Output the (X, Y) coordinate of the center of the cell containing the given text.  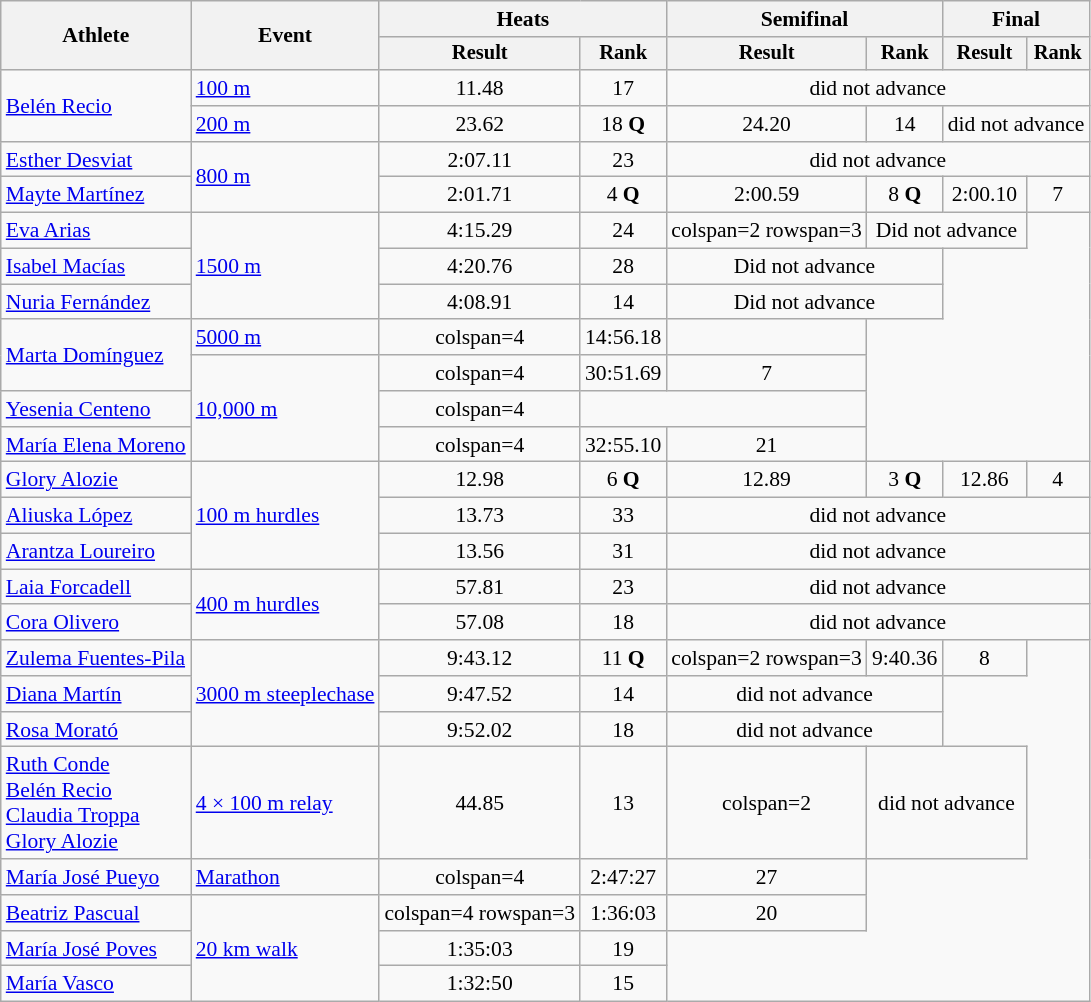
1500 m (286, 266)
11 Q (623, 658)
Final (1016, 19)
María Elena Moreno (96, 445)
13.73 (480, 516)
3 Q (905, 480)
8 (984, 658)
13.56 (480, 552)
8 Q (905, 195)
3000 m steeplechase (286, 694)
400 m hurdles (286, 604)
Marta Domínguez (96, 356)
9:52.02 (480, 730)
32:55.10 (623, 445)
María José Pueyo (96, 877)
1:32:50 (480, 984)
Athlete (96, 36)
44.85 (480, 803)
9:43.12 (480, 658)
4 × 100 m relay (286, 803)
Marathon (286, 877)
Mayte Martínez (96, 195)
Arantza Loureiro (96, 552)
4 (1058, 480)
Eva Arias (96, 231)
19 (623, 949)
20 (766, 913)
1:36:03 (623, 913)
colspan=2 (766, 803)
2:47:27 (623, 877)
24.20 (766, 124)
11.48 (480, 88)
21 (766, 445)
Beatriz Pascual (96, 913)
200 m (286, 124)
Belén Recio (96, 106)
20 km walk (286, 948)
17 (623, 88)
28 (623, 267)
33 (623, 516)
Zulema Fuentes-Pila (96, 658)
4 Q (623, 195)
Isabel Macías (96, 267)
9:40.36 (905, 658)
15 (623, 984)
Laia Forcadell (96, 587)
María Vasco (96, 984)
2:00.59 (766, 195)
1:35:03 (480, 949)
4:20.76 (480, 267)
24 (623, 231)
27 (766, 877)
57.81 (480, 587)
9:47.52 (480, 694)
Ruth CondeBelén RecioClaudia TroppaGlory Alozie (96, 803)
14:56.18 (623, 338)
10,000 m (286, 408)
2:07.11 (480, 160)
30:51.69 (623, 373)
Diana Martín (96, 694)
800 m (286, 178)
Esther Desviat (96, 160)
4:08.91 (480, 302)
Glory Alozie (96, 480)
Cora Olivero (96, 623)
Heats (522, 19)
Aliuska López (96, 516)
Semifinal (804, 19)
colspan=4 rowspan=3 (480, 913)
5000 m (286, 338)
100 m (286, 88)
12.89 (766, 480)
Yesenia Centeno (96, 409)
Rosa Morató (96, 730)
Event (286, 36)
57.08 (480, 623)
2:01.71 (480, 195)
13 (623, 803)
31 (623, 552)
María José Poves (96, 949)
2:00.10 (984, 195)
12.98 (480, 480)
4:15.29 (480, 231)
18 Q (623, 124)
Nuria Fernández (96, 302)
6 Q (623, 480)
23.62 (480, 124)
12.86 (984, 480)
100 m hurdles (286, 516)
